Find where the given text appears and provide that cell's center as (X, Y) coordinate. 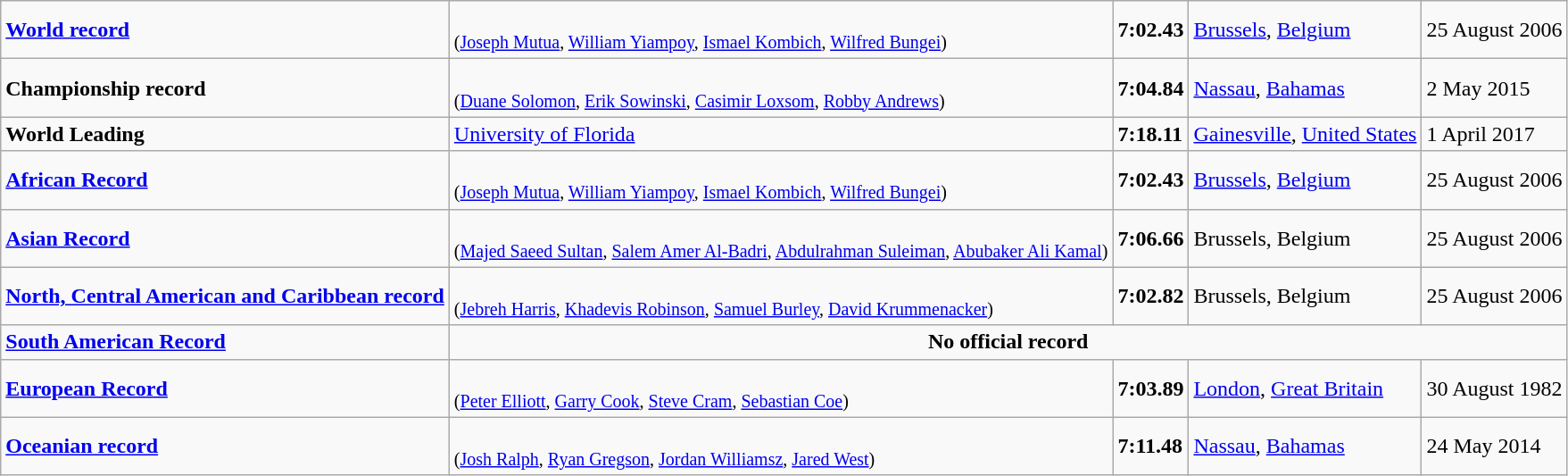
(Josh Ralph, Ryan Gregson, Jordan Williamsz, Jared West) (781, 447)
Oceanian record (225, 447)
30 August 1982 (1494, 388)
24 May 2014 (1494, 447)
2 May 2015 (1494, 88)
(Duane Solomon, Erik Sowinski, Casimir Loxsom, Robby Andrews) (781, 88)
(Peter Elliott, Garry Cook, Steve Cram, Sebastian Coe) (781, 388)
7:11.48 (1151, 447)
7:03.89 (1151, 388)
North, Central American and Caribbean record (225, 296)
No official record (1008, 342)
7:18.11 (1151, 134)
World Leading (225, 134)
University of Florida (781, 134)
1 April 2017 (1494, 134)
South American Record (225, 342)
Asian Record (225, 238)
European Record (225, 388)
African Record (225, 180)
7:06.66 (1151, 238)
7:04.84 (1151, 88)
Championship record (225, 88)
World record (225, 30)
7:02.82 (1151, 296)
(Majed Saeed Sultan, Salem Amer Al-Badri, Abdulrahman Suleiman, Abubaker Ali Kamal) (781, 238)
London, Great Britain (1305, 388)
(Jebreh Harris, Khadevis Robinson, Samuel Burley, David Krummenacker) (781, 296)
Gainesville, United States (1305, 134)
